Capture the cell that displays the provided text and extract its (X, Y) central coordinate. 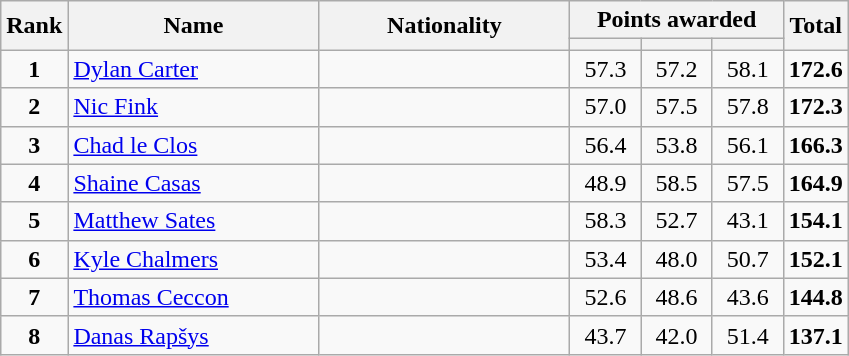
Kyle Chalmers (194, 259)
58.5 (676, 183)
Matthew Sates (194, 221)
57.0 (606, 107)
164.9 (816, 183)
58.1 (748, 69)
3 (34, 145)
Points awarded (676, 20)
48.0 (676, 259)
Name (194, 26)
53.8 (676, 145)
48.6 (676, 297)
58.3 (606, 221)
154.1 (816, 221)
2 (34, 107)
4 (34, 183)
Thomas Ceccon (194, 297)
43.6 (748, 297)
8 (34, 335)
56.4 (606, 145)
48.9 (606, 183)
172.3 (816, 107)
51.4 (748, 335)
1 (34, 69)
57.2 (676, 69)
5 (34, 221)
Nic Fink (194, 107)
52.7 (676, 221)
Shaine Casas (194, 183)
53.4 (606, 259)
43.7 (606, 335)
Total (816, 26)
144.8 (816, 297)
42.0 (676, 335)
Nationality (444, 26)
137.1 (816, 335)
7 (34, 297)
Dylan Carter (194, 69)
Chad le Clos (194, 145)
Danas Rapšys (194, 335)
57.3 (606, 69)
172.6 (816, 69)
57.8 (748, 107)
6 (34, 259)
43.1 (748, 221)
152.1 (816, 259)
Rank (34, 26)
52.6 (606, 297)
166.3 (816, 145)
50.7 (748, 259)
56.1 (748, 145)
